For the text-containing cell, return its midpoint in (X, Y) coordinate format. 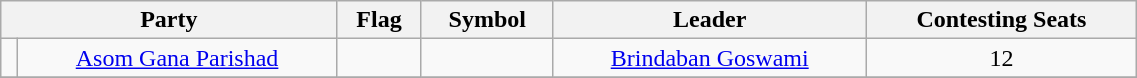
12 (1002, 58)
Symbol (487, 20)
Party (169, 20)
Contesting Seats (1002, 20)
Brindaban Goswami (710, 58)
Asom Gana Parishad (177, 58)
Leader (710, 20)
Flag (379, 20)
